Scan for the cell matching the given text and deliver its [x, y] coordinate at center. 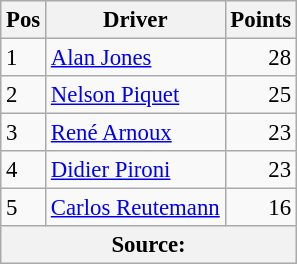
2 [24, 95]
Points [260, 20]
Driver [136, 20]
1 [24, 58]
25 [260, 95]
Didier Pironi [136, 170]
4 [24, 170]
Pos [24, 20]
3 [24, 133]
16 [260, 208]
Carlos Reutemann [136, 208]
5 [24, 208]
Source: [149, 245]
Alan Jones [136, 58]
René Arnoux [136, 133]
Nelson Piquet [136, 95]
28 [260, 58]
